Locate the cell with the specified text and output its (x, y) center coordinate. 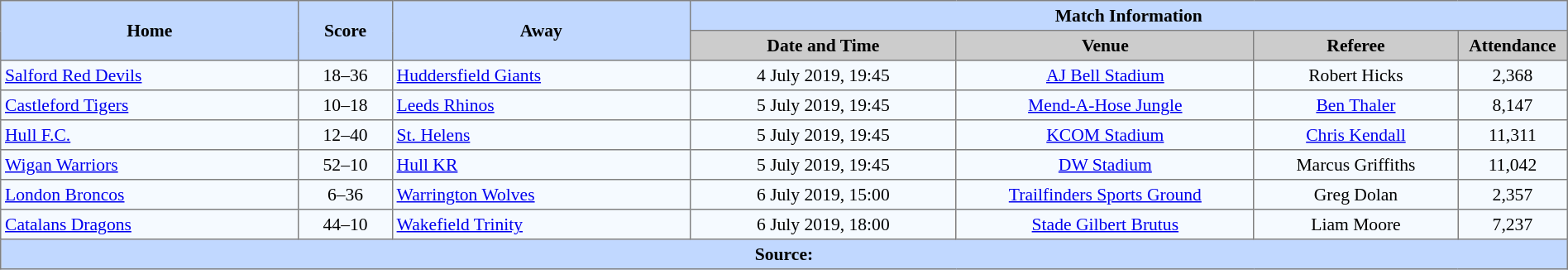
Catalans Dragons (150, 224)
Home (150, 31)
Greg Dolan (1355, 195)
2,357 (1513, 195)
Robert Hicks (1355, 75)
London Broncos (150, 195)
2,368 (1513, 75)
4 July 2019, 19:45 (823, 75)
Match Information (1128, 16)
Wakefield Trinity (541, 224)
Date and Time (823, 46)
Marcus Griffiths (1355, 165)
Warrington Wolves (541, 195)
6 July 2019, 15:00 (823, 195)
Hull KR (541, 165)
12–40 (346, 135)
Away (541, 31)
11,042 (1513, 165)
KCOM Stadium (1105, 135)
6–36 (346, 195)
DW Stadium (1105, 165)
Salford Red Devils (150, 75)
Castleford Tigers (150, 105)
Chris Kendall (1355, 135)
44–10 (346, 224)
AJ Bell Stadium (1105, 75)
Stade Gilbert Brutus (1105, 224)
Source: (784, 254)
Huddersfield Giants (541, 75)
Score (346, 31)
6 July 2019, 18:00 (823, 224)
Hull F.C. (150, 135)
11,311 (1513, 135)
10–18 (346, 105)
52–10 (346, 165)
St. Helens (541, 135)
18–36 (346, 75)
Referee (1355, 46)
Ben Thaler (1355, 105)
7,237 (1513, 224)
Venue (1105, 46)
Attendance (1513, 46)
Trailfinders Sports Ground (1105, 195)
Wigan Warriors (150, 165)
Liam Moore (1355, 224)
8,147 (1513, 105)
Mend-A-Hose Jungle (1105, 105)
Leeds Rhinos (541, 105)
